Return the [x, y] coordinate for the center point of the cell that contains the specified text.  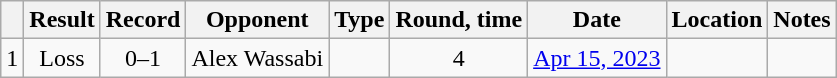
1 [12, 58]
Type [360, 20]
Result [62, 20]
Loss [62, 58]
Notes [802, 20]
Location [717, 20]
Round, time [459, 20]
4 [459, 58]
0–1 [143, 58]
Record [143, 20]
Alex Wassabi [258, 58]
Opponent [258, 20]
Apr 15, 2023 [597, 58]
Date [597, 20]
